Return (X, Y) of the center of cell containing provided text 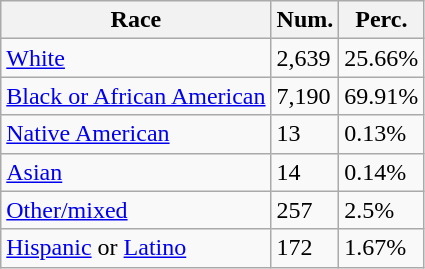
25.66% (382, 58)
Asian (136, 172)
Other/mixed (136, 210)
172 (305, 248)
0.13% (382, 134)
Black or African American (136, 96)
Perc. (382, 20)
1.67% (382, 248)
13 (305, 134)
0.14% (382, 172)
Hispanic or Latino (136, 248)
69.91% (382, 96)
7,190 (305, 96)
2,639 (305, 58)
14 (305, 172)
257 (305, 210)
Num. (305, 20)
Native American (136, 134)
Race (136, 20)
2.5% (382, 210)
White (136, 58)
